Extract the (x, y) coordinate from the center of the cell holding the provided text.  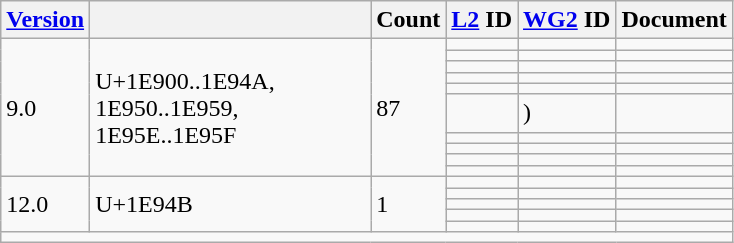
WG2 ID (567, 20)
1 (408, 204)
87 (408, 108)
Document (674, 20)
Version (46, 20)
9.0 (46, 108)
L2 ID (482, 20)
Count (408, 20)
12.0 (46, 204)
U+1E94B (230, 204)
U+1E900..1E94A, 1E950..1E959, 1E95E..1E95F (230, 108)
) (567, 113)
